Output the [x, y] coordinate of the center of the cell containing the given text.  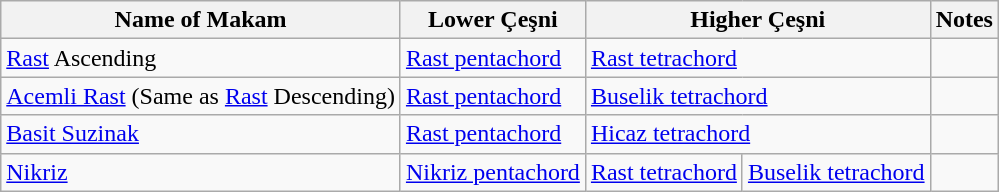
Acemli Rast (Same as Rast Descending) [201, 96]
Nikriz [201, 172]
Lower Çeşni [492, 20]
Higher Çeşni [758, 20]
Rast Ascending [201, 58]
Name of Makam [201, 20]
Notes [964, 20]
Basit Suzinak [201, 134]
Nikriz pentachord [492, 172]
Hicaz tetrachord [758, 134]
